Scan for the cell matching the given text and deliver its [X, Y] coordinate at center. 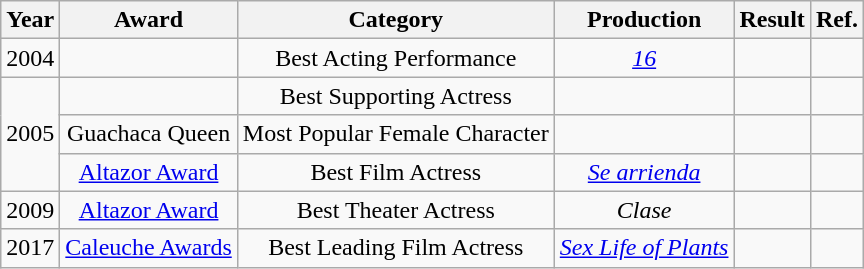
Sex Life of Plants [644, 248]
2009 [30, 210]
Guachaca Queen [148, 134]
Category [396, 20]
Ref. [836, 20]
Se arrienda [644, 172]
2005 [30, 134]
Best Theater Actress [396, 210]
Best Acting Performance [396, 58]
Best Film Actress [396, 172]
Award [148, 20]
Year [30, 20]
2004 [30, 58]
Best Supporting Actress [396, 96]
Caleuche Awards [148, 248]
Best Leading Film Actress [396, 248]
Clase [644, 210]
Production [644, 20]
16 [644, 58]
Result [772, 20]
2017 [30, 248]
Most Popular Female Character [396, 134]
